Capture the cell that displays the provided text and extract its [X, Y] central coordinate. 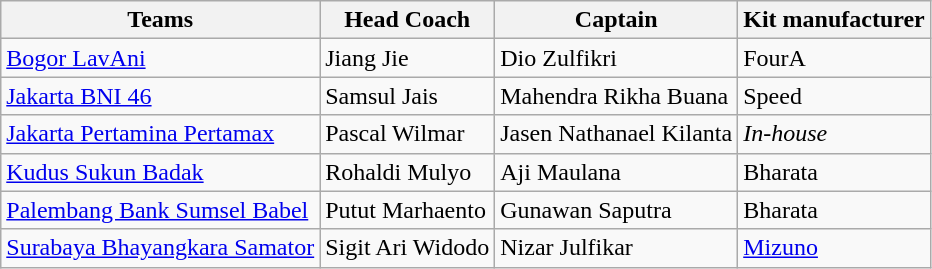
Rohaldi Mulyo [408, 172]
FourA [834, 58]
Speed [834, 96]
Teams [160, 20]
Jasen Nathanael Kilanta [616, 134]
Kit manufacturer [834, 20]
Jiang Jie [408, 58]
Palembang Bank Sumsel Babel [160, 210]
Samsul Jais [408, 96]
Mizuno [834, 248]
Captain [616, 20]
Jakarta BNI 46 [160, 96]
Dio Zulfikri [616, 58]
Nizar Julfikar [616, 248]
Head Coach [408, 20]
Surabaya Bhayangkara Samator [160, 248]
Kudus Sukun Badak [160, 172]
Mahendra Rikha Buana [616, 96]
Bogor LavAni [160, 58]
Pascal Wilmar [408, 134]
Sigit Ari Widodo [408, 248]
Putut Marhaento [408, 210]
Aji Maulana [616, 172]
Jakarta Pertamina Pertamax [160, 134]
Gunawan Saputra [616, 210]
In-house [834, 134]
